From the cell containing the given text, extract its center point as (X, Y) coordinate. 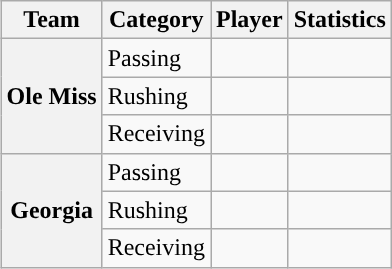
Statistics (340, 20)
Category (156, 20)
Team (52, 20)
Georgia (52, 210)
Ole Miss (52, 96)
Player (249, 20)
